From the cell containing the given text, extract its center point as [X, Y] coordinate. 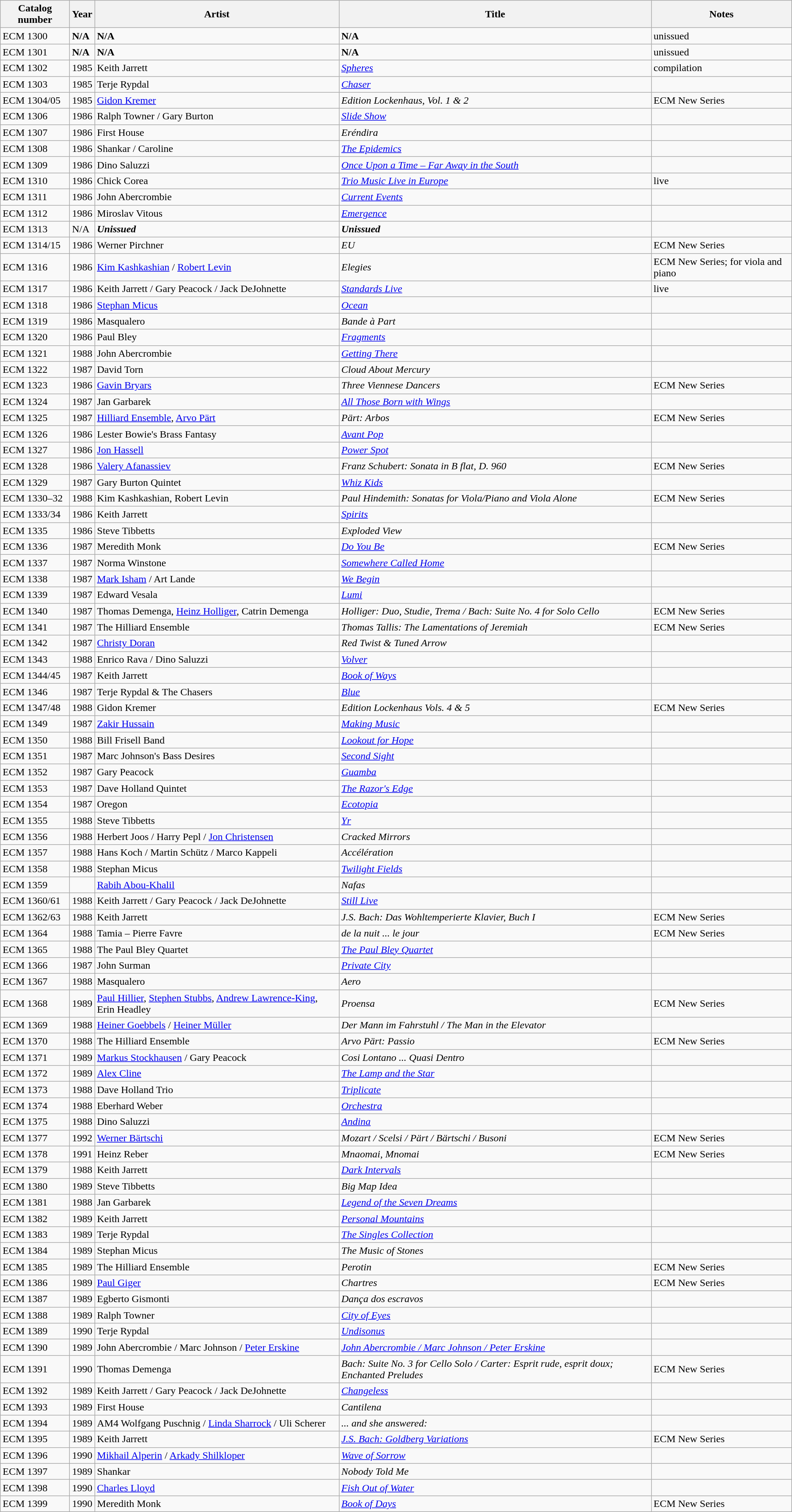
Tamia – Pierre Favre [217, 933]
ECM 1364 [35, 933]
Proensa [495, 1003]
Miroslav Vitous [217, 213]
ECM 1357 [35, 853]
ECM 1371 [35, 1058]
Der Mann im Fahrstuhl / The Man in the Elevator [495, 1025]
ECM 1336 [35, 547]
Wave of Sorrow [495, 1455]
ECM 1354 [35, 804]
ECM 1398 [35, 1487]
Dança dos escravos [495, 1299]
ECM 1343 [35, 659]
ECM 1342 [35, 643]
Blue [495, 691]
ECM 1396 [35, 1455]
ECM 1327 [35, 450]
ECM 1346 [35, 691]
Paul Hillier, Stephen Stubbs, Andrew Lawrence-King, Erin Headley [217, 1003]
The Lamp and the Star [495, 1074]
1991 [82, 1154]
Edward Vesala [217, 595]
ECM 1379 [35, 1170]
Mnaomai, Mnomai [495, 1154]
Herbert Joos / Harry Pepl / Jon Christensen [217, 837]
Zakir Hussain [217, 724]
Private City [495, 965]
Avant Pop [495, 434]
ECM 1340 [35, 611]
Dark Intervals [495, 1170]
Eberhard Weber [217, 1106]
AM4 Wolfgang Puschnig / Linda Sharrock / Uli Scherer [217, 1423]
ECM 1374 [35, 1106]
Shankar / Caroline [217, 149]
ECM 1306 [35, 116]
Title [495, 14]
Paul Hindemith: Sonatas for Viola/Piano and Viola Alone [495, 498]
ECM 1311 [35, 197]
ECM 1358 [35, 869]
ECM 1316 [35, 267]
Egberto Gismonti [217, 1299]
ECM 1393 [35, 1407]
ECM 1355 [35, 821]
ECM 1303 [35, 84]
Artist [217, 14]
Kim Kashkashian, Robert Levin [217, 498]
ECM 1308 [35, 149]
Triplicate [495, 1090]
Lester Bowie's Brass Fantasy [217, 434]
ECM 1395 [35, 1439]
ECM 1319 [35, 321]
The Singles Collection [495, 1234]
ECM 1382 [35, 1218]
ECM 1399 [35, 1504]
The Razor's Edge [495, 788]
Standards Live [495, 289]
Three Viennese Dancers [495, 386]
compilation [721, 68]
Year [82, 14]
Paul Bley [217, 337]
Chartres [495, 1283]
Jon Hassell [217, 450]
ECM 1369 [35, 1025]
John Surman [217, 965]
Making Music [495, 724]
ECM 1326 [35, 434]
ECM 1307 [35, 132]
Gary Burton Quintet [217, 482]
ECM 1310 [35, 181]
Nobody Told Me [495, 1471]
Nafas [495, 885]
ECM 1324 [35, 402]
Arvo Pärt: Passio [495, 1041]
ECM 1313 [35, 229]
Big Map Idea [495, 1186]
Heinz Reber [217, 1154]
ECM 1368 [35, 1003]
Hans Koch / Martin Schütz / Marco Kappeli [217, 853]
Lumi [495, 595]
Chick Corea [217, 181]
... and she answered: [495, 1423]
Paul Giger [217, 1283]
Orchestra [495, 1106]
ECM 1383 [35, 1234]
ECM 1333/34 [35, 515]
The Epidemics [495, 149]
Notes [721, 14]
City of Eyes [495, 1315]
We Begin [495, 579]
ECM 1367 [35, 981]
Hilliard Ensemble, Arvo Pärt [217, 418]
Fish Out of Water [495, 1487]
Andina [495, 1122]
Book of Ways [495, 675]
Changeless [495, 1391]
ECM 1317 [35, 289]
Twilight Fields [495, 869]
ECM 1338 [35, 579]
ECM 1300 [35, 36]
ECM 1312 [35, 213]
Getting There [495, 353]
ECM 1388 [35, 1315]
ECM 1320 [35, 337]
Somewhere Called Home [495, 563]
Christy Doran [217, 643]
Undisonus [495, 1331]
ECM 1381 [35, 1202]
Dave Holland Quintet [217, 788]
Lookout for Hope [495, 740]
ECM 1378 [35, 1154]
Werner Bärtschi [217, 1138]
Spirits [495, 515]
Aero [495, 981]
Accélération [495, 853]
Elegies [495, 267]
Still Live [495, 901]
Thomas Demenga [217, 1369]
Kim Kashkashian / Robert Levin [217, 267]
ECM 1373 [35, 1090]
Alex Cline [217, 1074]
ECM 1359 [35, 885]
ECM 1321 [35, 353]
ECM 1360/61 [35, 901]
ECM 1325 [35, 418]
Cloud About Mercury [495, 369]
Gary Peacock [217, 772]
ECM 1390 [35, 1347]
Bill Frisell Band [217, 740]
Once Upon a Time – Far Away in the South [495, 165]
Oregon [217, 804]
Cracked Mirrors [495, 837]
ECM 1386 [35, 1283]
ECM 1375 [35, 1122]
Red Twist & Tuned Arrow [495, 643]
ECM 1344/45 [35, 675]
Marc Johnson's Bass Desires [217, 756]
Catalog number [35, 14]
ECM 1318 [35, 305]
ECM 1304/05 [35, 100]
ECM 1352 [35, 772]
Markus Stockhausen / Gary Peacock [217, 1058]
Valery Afanassiev [217, 466]
ECM 1329 [35, 482]
Holliger: Duo, Studie, Trema / Bach: Suite No. 4 for Solo Cello [495, 611]
Legend of the Seven Dreams [495, 1202]
Eréndira [495, 132]
ECM 1322 [35, 369]
Personal Mountains [495, 1218]
The Music of Stones [495, 1250]
All Those Born with Wings [495, 402]
ECM 1391 [35, 1369]
Volver [495, 659]
ECM 1302 [35, 68]
Perotin [495, 1267]
Mikhail Alperin / Arkady Shilkloper [217, 1455]
ECM 1392 [35, 1391]
Werner Pirchner [217, 245]
Rabih Abou-Khalil [217, 885]
Dave Holland Trio [217, 1090]
ECM 1341 [35, 627]
Chaser [495, 84]
ECM 1370 [35, 1041]
Cantilena [495, 1407]
ECM 1350 [35, 740]
ECM 1330–32 [35, 498]
Franz Schubert: Sonata in B flat, D. 960 [495, 466]
EU [495, 245]
Slide Show [495, 116]
1992 [82, 1138]
Norma Winstone [217, 563]
ECM 1377 [35, 1138]
Current Events [495, 197]
Enrico Rava / Dino Saluzzi [217, 659]
Charles Lloyd [217, 1487]
Edition Lockenhaus, Vol. 1 & 2 [495, 100]
ECM 1397 [35, 1471]
ECM 1365 [35, 949]
ECM 1353 [35, 788]
Ecotopia [495, 804]
Second Sight [495, 756]
ECM 1380 [35, 1186]
ECM 1309 [35, 165]
ECM 1347/48 [35, 708]
ECM 1323 [35, 386]
J.S. Bach: Das Wohltemperierte Klavier, Buch I [495, 917]
Mark Isham / Art Lande [217, 579]
ECM 1335 [35, 531]
ECM 1328 [35, 466]
Cosi Lontano ... Quasi Dentro [495, 1058]
ECM 1301 [35, 52]
Fragments [495, 337]
Do You Be [495, 547]
Thomas Demenga, Heinz Holliger, Catrin Demenga [217, 611]
ECM 1394 [35, 1423]
ECM 1314/15 [35, 245]
J.S. Bach: Goldberg Variations [495, 1439]
ECM 1356 [35, 837]
Bande à Part [495, 321]
ECM 1337 [35, 563]
ECM 1339 [35, 595]
Shankar [217, 1471]
Emergence [495, 213]
Pärt: Arbos [495, 418]
Trio Music Live in Europe [495, 181]
Power Spot [495, 450]
Whiz Kids [495, 482]
ECM 1351 [35, 756]
de la nuit ... le jour [495, 933]
Mozart / Scelsi / Pärt / Bärtschi / Busoni [495, 1138]
Yr [495, 821]
Spheres [495, 68]
ECM 1389 [35, 1331]
ECM 1385 [35, 1267]
Ralph Towner [217, 1315]
Terje Rypdal & The Chasers [217, 691]
Ralph Towner / Gary Burton [217, 116]
Thomas Tallis: The Lamentations of Jeremiah [495, 627]
ECM New Series; for viola and piano [721, 267]
Exploded View [495, 531]
ECM 1349 [35, 724]
Heiner Goebbels / Heiner Müller [217, 1025]
Ocean [495, 305]
ECM 1387 [35, 1299]
David Torn [217, 369]
ECM 1372 [35, 1074]
Book of Days [495, 1504]
ECM 1384 [35, 1250]
Edition Lockenhaus Vols. 4 & 5 [495, 708]
ECM 1366 [35, 965]
Gavin Bryars [217, 386]
Bach: Suite No. 3 for Cello Solo / Carter: Esprit rude, esprit doux; Enchanted Preludes [495, 1369]
Guamba [495, 772]
ECM 1362/63 [35, 917]
